Pinpoint the cell where the given text exists, returning its [x, y] midpoint coordinate. 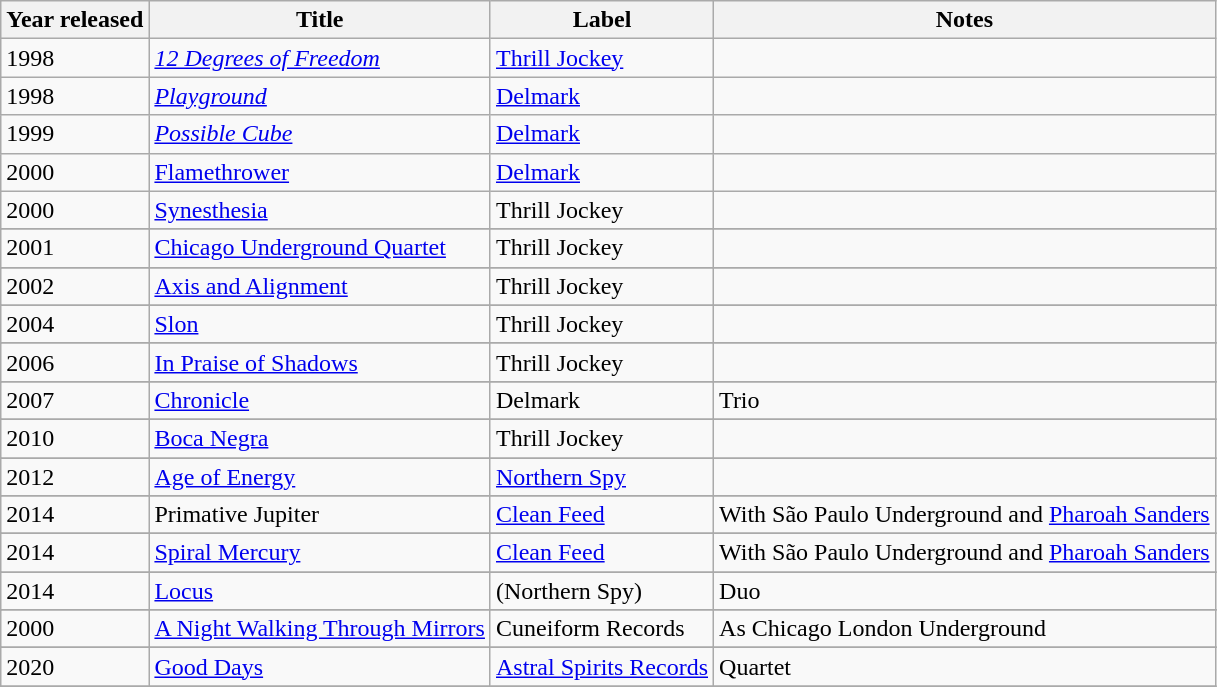
Spiral Mercury [320, 553]
Title [320, 20]
Possible Cube [320, 134]
Boca Negra [320, 438]
Good Days [320, 667]
2002 [75, 286]
Primative Jupiter [320, 515]
Chicago Underground Quartet [320, 248]
A Night Walking Through Mirrors [320, 629]
Slon [320, 324]
2007 [75, 400]
Year released [75, 20]
2020 [75, 667]
Astral Spirits Records [602, 667]
Synesthesia [320, 210]
Label [602, 20]
Flamethrower [320, 172]
Axis and Alignment [320, 286]
Quartet [965, 667]
Cuneiform Records [602, 629]
As Chicago London Underground [965, 629]
Locus [320, 591]
Age of Energy [320, 477]
In Praise of Shadows [320, 362]
2001 [75, 248]
1999 [75, 134]
2004 [75, 324]
Playground [320, 96]
2010 [75, 438]
Northern Spy [602, 477]
2012 [75, 477]
Chronicle [320, 400]
(Northern Spy) [602, 591]
Duo [965, 591]
Notes [965, 20]
12 Degrees of Freedom [320, 58]
2006 [75, 362]
Trio [965, 400]
